Return [X, Y] of the center of cell containing provided text 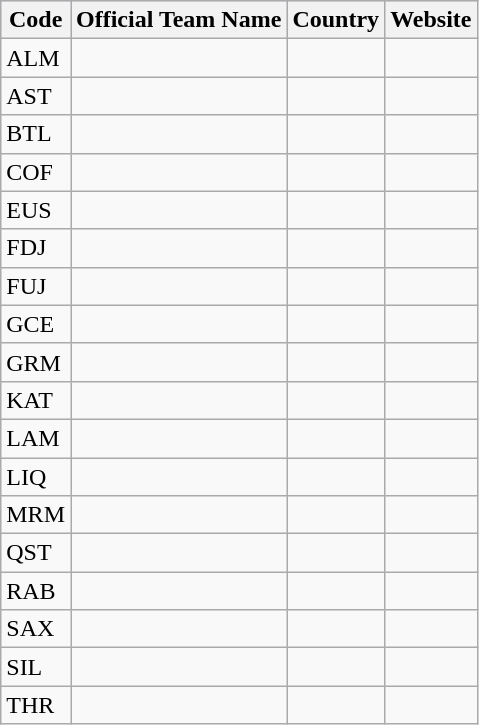
FUJ [36, 286]
GRM [36, 362]
SIL [36, 667]
BTL [36, 134]
THR [36, 705]
QST [36, 553]
ALM [36, 58]
AST [36, 96]
RAB [36, 591]
GCE [36, 324]
Website [431, 20]
LAM [36, 438]
SAX [36, 629]
EUS [36, 210]
Official Team Name [178, 20]
KAT [36, 400]
Country [336, 20]
COF [36, 172]
LIQ [36, 477]
FDJ [36, 248]
Code [36, 20]
MRM [36, 515]
